Output the [X, Y] coordinate of the center of the cell containing the given text.  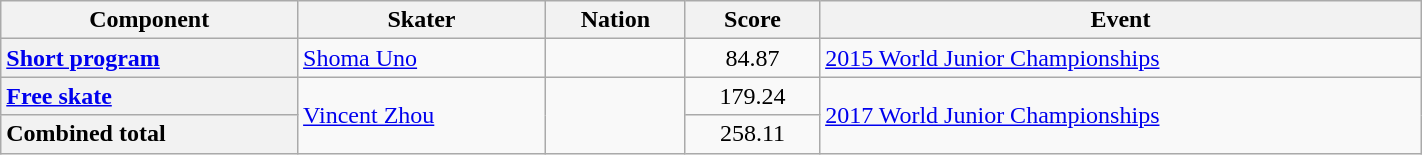
Nation [615, 20]
258.11 [752, 134]
Score [752, 20]
Shoma Uno [422, 58]
84.87 [752, 58]
Free skate [150, 96]
Component [150, 20]
2017 World Junior Championships [1121, 115]
Event [1121, 20]
Skater [422, 20]
2015 World Junior Championships [1121, 58]
Short program [150, 58]
Vincent Zhou [422, 115]
179.24 [752, 96]
Combined total [150, 134]
